Locate the cell with the specified text and output its (x, y) center coordinate. 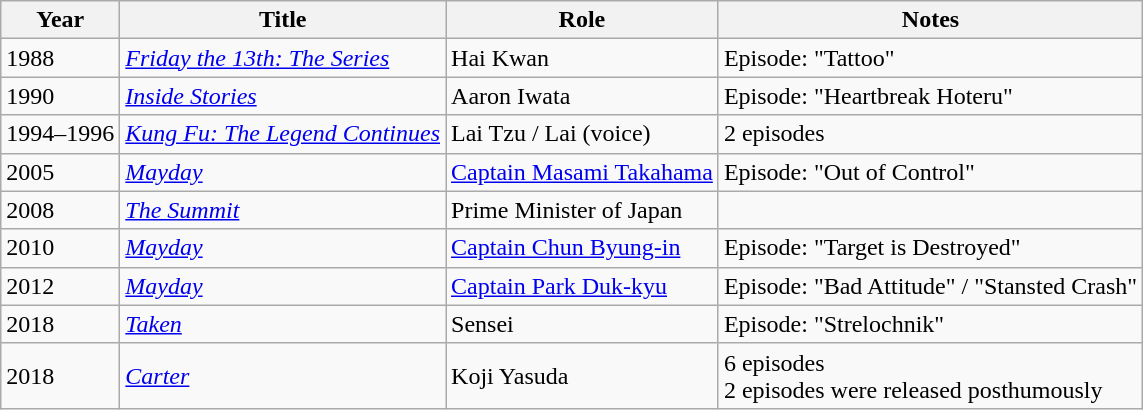
Taken (283, 324)
1988 (60, 58)
Aaron Iwata (582, 96)
Inside Stories (283, 96)
The Summit (283, 210)
Episode: "Target is Destroyed" (930, 248)
2010 (60, 248)
2008 (60, 210)
2005 (60, 172)
6 episodes2 episodes were released posthumously (930, 376)
2012 (60, 286)
Friday the 13th: The Series (283, 58)
Captain Chun Byung-in (582, 248)
Role (582, 20)
Episode: "Strelochnik" (930, 324)
Captain Masami Takahama (582, 172)
Year (60, 20)
Episode: "Heartbreak Hoteru" (930, 96)
Hai Kwan (582, 58)
1994–1996 (60, 134)
Lai Tzu / Lai (voice) (582, 134)
Prime Minister of Japan (582, 210)
Captain Park Duk-kyu (582, 286)
2 episodes (930, 134)
Carter (283, 376)
Episode: "Out of Control" (930, 172)
1990 (60, 96)
Koji Yasuda (582, 376)
Notes (930, 20)
Episode: "Bad Attitude" / "Stansted Crash" (930, 286)
Kung Fu: The Legend Continues (283, 134)
Title (283, 20)
Episode: "Tattoo" (930, 58)
Sensei (582, 324)
